Identify which cell holds the provided text, then report its [X, Y] central coordinate. 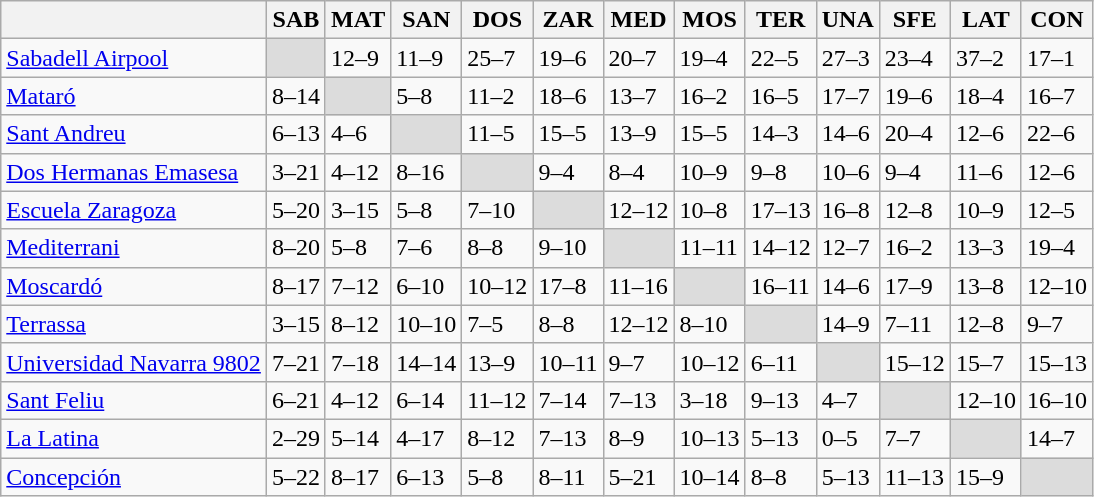
20–4 [914, 134]
4–6 [358, 134]
6–10 [426, 286]
MED [638, 20]
20–7 [638, 58]
3–21 [296, 172]
15–12 [914, 362]
5–22 [296, 477]
7–7 [914, 438]
ZAR [568, 20]
5–14 [358, 438]
8–11 [568, 477]
22–5 [780, 58]
DOS [498, 20]
7–5 [498, 324]
17–13 [780, 210]
15–13 [1056, 362]
25–7 [498, 58]
9–10 [568, 248]
9–8 [780, 172]
SAB [296, 20]
9–13 [780, 400]
Sant Feliu [134, 400]
22–6 [1056, 134]
6–11 [780, 362]
15–9 [986, 477]
10–10 [426, 324]
16–5 [780, 96]
Moscardó [134, 286]
4–17 [426, 438]
Concepción [134, 477]
0–5 [848, 438]
8–16 [426, 172]
16–11 [780, 286]
2–29 [296, 438]
10–6 [848, 172]
11–13 [914, 477]
10–14 [710, 477]
17–7 [848, 96]
Terrassa [134, 324]
CON [1056, 20]
6–14 [426, 400]
3–18 [710, 400]
MOS [710, 20]
23–4 [914, 58]
11–11 [710, 248]
10–11 [568, 362]
12–7 [848, 248]
SAN [426, 20]
17–9 [914, 286]
8–10 [710, 324]
11–9 [426, 58]
8–9 [638, 438]
13–7 [638, 96]
8–14 [296, 96]
16–7 [1056, 96]
12–9 [358, 58]
14–12 [780, 248]
14–14 [426, 362]
11–16 [638, 286]
7–12 [358, 286]
7–11 [914, 324]
8–4 [638, 172]
11–5 [498, 134]
14–3 [780, 134]
10–8 [710, 210]
UNA [848, 20]
7–14 [568, 400]
17–1 [1056, 58]
16–10 [1056, 400]
7–18 [358, 362]
7–21 [296, 362]
4–7 [848, 400]
7–6 [426, 248]
TER [780, 20]
La Latina [134, 438]
27–3 [848, 58]
Sant Andreu [134, 134]
15–7 [986, 362]
17–8 [568, 286]
6–21 [296, 400]
14–7 [1056, 438]
SFE [914, 20]
37–2 [986, 58]
Sabadell Airpool [134, 58]
12–5 [1056, 210]
11–2 [498, 96]
8–20 [296, 248]
Dos Hermanas Emasesa [134, 172]
11–6 [986, 172]
MAT [358, 20]
16–8 [848, 210]
18–4 [986, 96]
11–12 [498, 400]
Escuela Zaragoza [134, 210]
13–8 [986, 286]
LAT [986, 20]
10–13 [710, 438]
14–9 [848, 324]
5–21 [638, 477]
Mataró [134, 96]
5–20 [296, 210]
Universidad Navarra 9802 [134, 362]
7–10 [498, 210]
Mediterrani [134, 248]
18–6 [568, 96]
13–3 [986, 248]
